Search for the cell housing the specified text and yield its [X, Y] center coordinate. 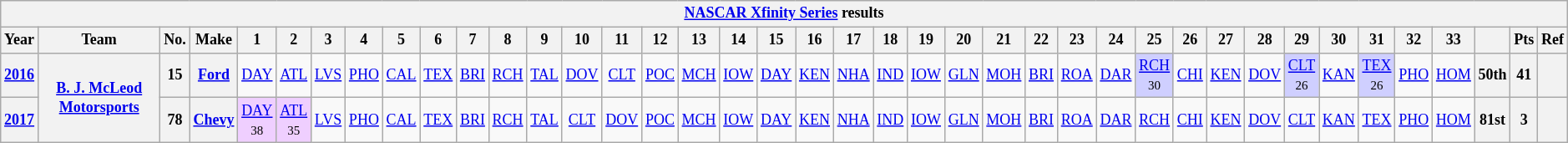
21 [1004, 40]
2016 [20, 75]
29 [1301, 40]
ATL [294, 75]
81st [1493, 120]
Team [99, 40]
27 [1226, 40]
31 [1377, 40]
23 [1077, 40]
No. [175, 40]
12 [660, 40]
Pts [1525, 40]
8 [508, 40]
5 [401, 40]
16 [815, 40]
50th [1493, 75]
22 [1042, 40]
RCH30 [1155, 75]
2 [294, 40]
25 [1155, 40]
B. J. McLeod Motorsports [99, 97]
4 [364, 40]
19 [927, 40]
TEX26 [1377, 75]
41 [1525, 75]
18 [890, 40]
78 [175, 120]
24 [1115, 40]
Ford [214, 75]
NASCAR Xfinity Series results [784, 13]
13 [699, 40]
ATL35 [294, 120]
6 [438, 40]
7 [473, 40]
DAY38 [257, 120]
28 [1265, 40]
Chevy [214, 120]
1 [257, 40]
20 [964, 40]
Year [20, 40]
9 [544, 40]
33 [1454, 40]
14 [738, 40]
2017 [20, 120]
Ref [1553, 40]
26 [1190, 40]
Make [214, 40]
30 [1339, 40]
17 [853, 40]
32 [1414, 40]
10 [582, 40]
11 [622, 40]
CLT26 [1301, 75]
